Identify which cell holds the provided text, then report its [X, Y] central coordinate. 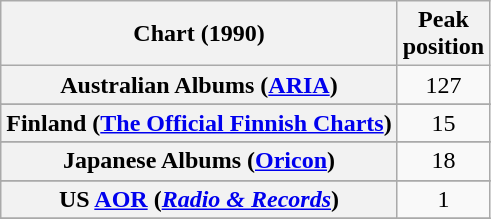
Australian Albums (ARIA) [199, 85]
18 [443, 161]
US AOR (Radio & Records) [199, 199]
Peak position [443, 34]
15 [443, 123]
1 [443, 199]
Japanese Albums (Oricon) [199, 161]
Finland (The Official Finnish Charts) [199, 123]
Chart (1990) [199, 34]
127 [443, 85]
